Pinpoint the cell where the given text exists, returning its (X, Y) midpoint coordinate. 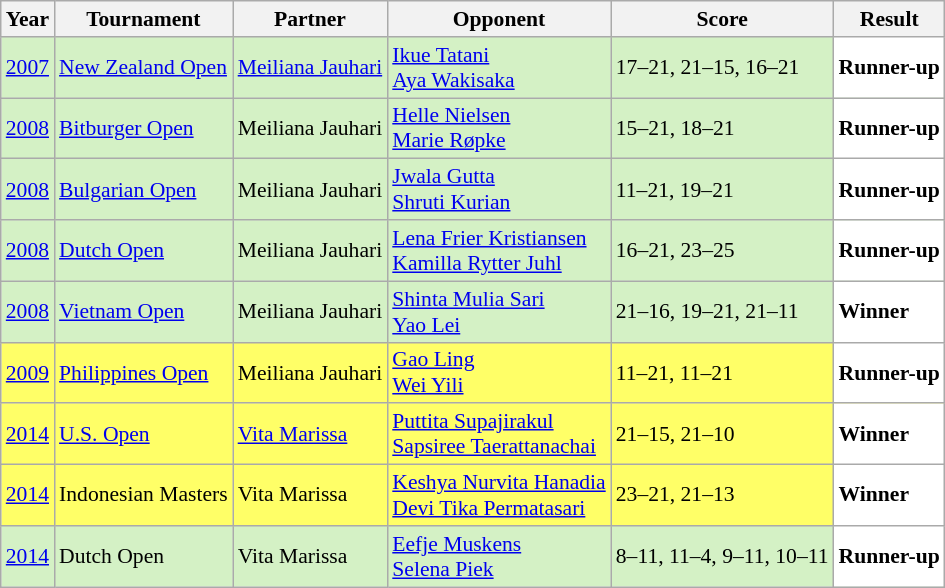
Opponent (499, 19)
Indonesian Masters (144, 496)
Helle Nielsen Marie Røpke (499, 128)
11–21, 19–21 (722, 190)
17–21, 21–15, 16–21 (722, 68)
Tournament (144, 19)
11–21, 11–21 (722, 372)
New Zealand Open (144, 68)
Ikue Tatani Aya Wakisaka (499, 68)
Bitburger Open (144, 128)
2007 (28, 68)
Vietnam Open (144, 312)
Year (28, 19)
15–21, 18–21 (722, 128)
Gao Ling Wei Yili (499, 372)
Bulgarian Open (144, 190)
Lena Frier Kristiansen Kamilla Rytter Juhl (499, 250)
Eefje Muskens Selena Piek (499, 556)
Puttita Supajirakul Sapsiree Taerattanachai (499, 434)
21–16, 19–21, 21–11 (722, 312)
Jwala Gutta Shruti Kurian (499, 190)
Score (722, 19)
16–21, 23–25 (722, 250)
8–11, 11–4, 9–11, 10–11 (722, 556)
U.S. Open (144, 434)
21–15, 21–10 (722, 434)
Shinta Mulia Sari Yao Lei (499, 312)
23–21, 21–13 (722, 496)
Result (890, 19)
Keshya Nurvita Hanadia Devi Tika Permatasari (499, 496)
Partner (310, 19)
Philippines Open (144, 372)
2009 (28, 372)
